From the cell containing the given text, extract its center point as [x, y] coordinate. 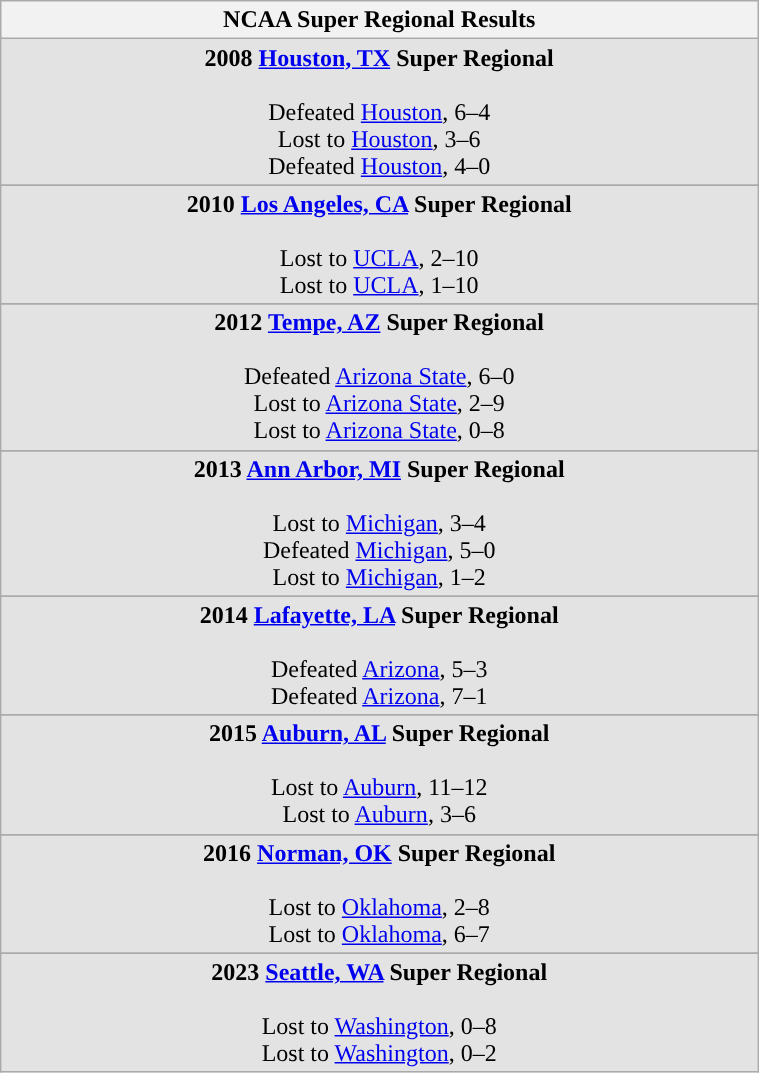
NCAA Super Regional Results [380, 20]
2012 Tempe, AZ Super RegionalDefeated Arizona State, 6–0 Lost to Arizona State, 2–9 Lost to Arizona State, 0–8 [380, 377]
2013 Ann Arbor, MI Super RegionalLost to Michigan, 3–4 Defeated Michigan, 5–0 Lost to Michigan, 1–2 [380, 523]
2016 Norman, OK Super RegionalLost to Oklahoma, 2–8 Lost to Oklahoma, 6–7 [380, 894]
2010 Los Angeles, CA Super RegionalLost to UCLA, 2–10 Lost to UCLA, 1–10 [380, 244]
2015 Auburn, AL Super RegionalLost to Auburn, 11–12 Lost to Auburn, 3–6 [380, 774]
2023 Seattle, WA Super RegionalLost to Washington, 0–8 Lost to Washington, 0–2 [380, 1012]
2014 Lafayette, LA Super RegionalDefeated Arizona, 5–3 Defeated Arizona, 7–1 [380, 656]
2008 Houston, TX Super RegionalDefeated Houston, 6–4 Lost to Houston, 3–6 Defeated Houston, 4–0 [380, 112]
